Capture the cell that displays the provided text and extract its [x, y] central coordinate. 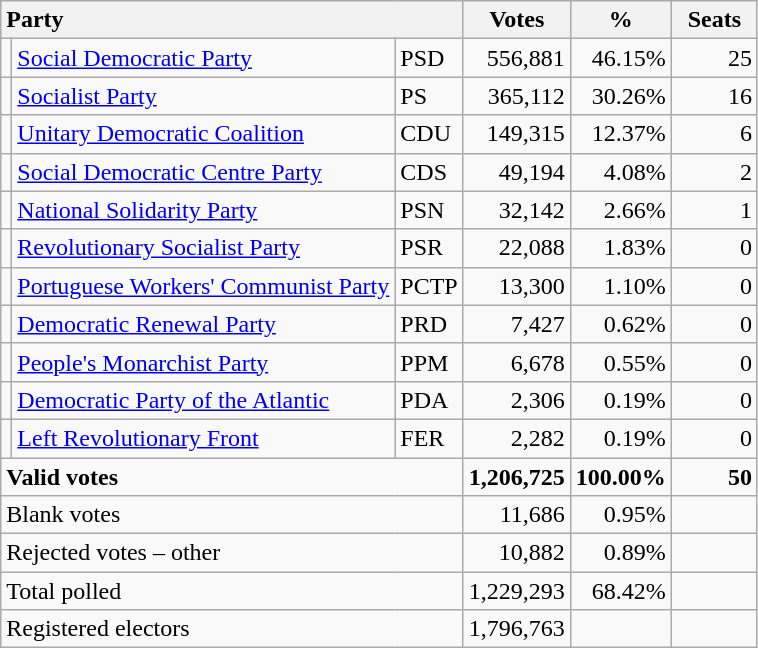
People's Monarchist Party [204, 362]
PDA [429, 400]
50 [714, 477]
7,427 [516, 324]
13,300 [516, 286]
Valid votes [232, 477]
2 [714, 172]
68.42% [620, 591]
25 [714, 58]
1,206,725 [516, 477]
Registered electors [232, 629]
PCTP [429, 286]
PS [429, 96]
22,088 [516, 248]
1.10% [620, 286]
6 [714, 134]
556,881 [516, 58]
32,142 [516, 210]
Votes [516, 20]
11,686 [516, 515]
149,315 [516, 134]
4.08% [620, 172]
Total polled [232, 591]
Left Revolutionary Front [204, 438]
Social Democratic Party [204, 58]
Social Democratic Centre Party [204, 172]
PPM [429, 362]
49,194 [516, 172]
Socialist Party [204, 96]
FER [429, 438]
% [620, 20]
16 [714, 96]
1 [714, 210]
Party [232, 20]
100.00% [620, 477]
CDU [429, 134]
365,112 [516, 96]
46.15% [620, 58]
Revolutionary Socialist Party [204, 248]
0.62% [620, 324]
2.66% [620, 210]
6,678 [516, 362]
Seats [714, 20]
PSR [429, 248]
Democratic Renewal Party [204, 324]
1,229,293 [516, 591]
0.89% [620, 553]
PSN [429, 210]
30.26% [620, 96]
Blank votes [232, 515]
12.37% [620, 134]
0.95% [620, 515]
10,882 [516, 553]
1.83% [620, 248]
CDS [429, 172]
1,796,763 [516, 629]
0.55% [620, 362]
PSD [429, 58]
Rejected votes – other [232, 553]
Portuguese Workers' Communist Party [204, 286]
2,306 [516, 400]
Unitary Democratic Coalition [204, 134]
2,282 [516, 438]
PRD [429, 324]
National Solidarity Party [204, 210]
Democratic Party of the Atlantic [204, 400]
